Capture the cell that displays the provided text and extract its [x, y] central coordinate. 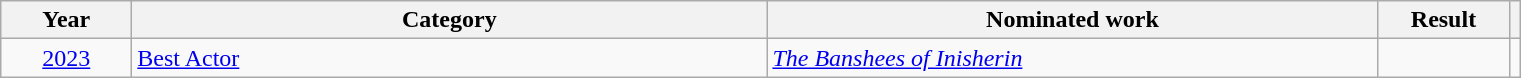
The Banshees of Inisherin [1072, 58]
Best Actor [450, 58]
Year [66, 20]
Nominated work [1072, 20]
Result [1444, 20]
2023 [66, 58]
Category [450, 20]
